Find where the given text appears and provide that cell's center as [X, Y] coordinate. 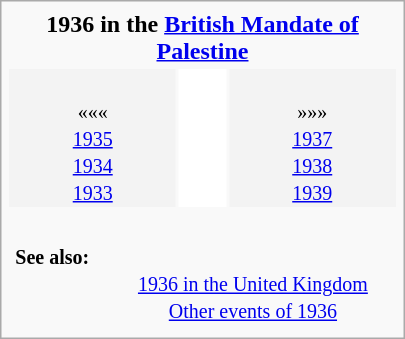
See also: 1936 in the United KingdomOther events of 1936 [202, 270]
1936 in the United KingdomOther events of 1936 [254, 284]
See also: [60, 284]
»»»193719381939 [312, 138]
«««193519341933 [92, 138]
1936 in the British Mandate of Palestine [202, 38]
